Return the [x, y] coordinate for the center point of the cell that contains the specified text.  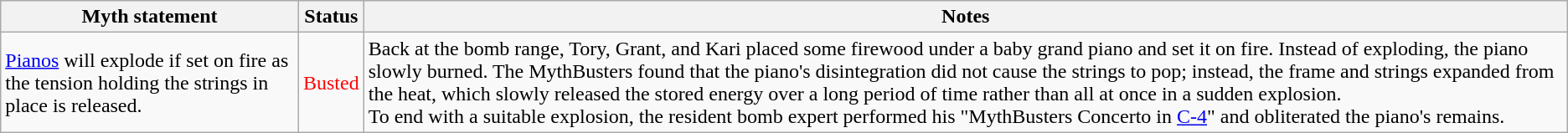
Status [331, 17]
Busted [331, 82]
Pianos will explode if set on fire as the tension holding the strings in place is released. [150, 82]
Myth statement [150, 17]
Notes [965, 17]
